Locate the cell with the specified text and output its [X, Y] center coordinate. 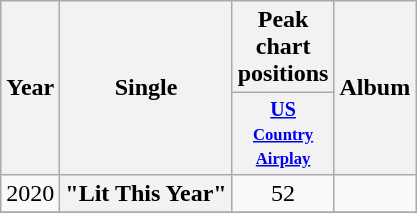
Year [30, 88]
Single [146, 88]
Peak chartpositions [283, 47]
52 [283, 193]
US Country Airplay [283, 134]
"Lit This Year" [146, 193]
2020 [30, 193]
Album [375, 88]
